From the cell containing the given text, extract its center point as (x, y) coordinate. 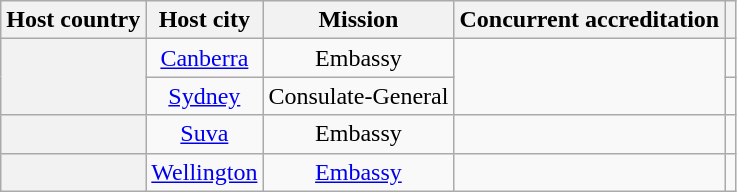
Sydney (204, 96)
Mission (358, 20)
Host city (204, 20)
Wellington (204, 172)
Consulate-General (358, 96)
Canberra (204, 58)
Concurrent accreditation (590, 20)
Host country (74, 20)
Suva (204, 134)
